Scan for the cell matching the given text and deliver its [X, Y] coordinate at center. 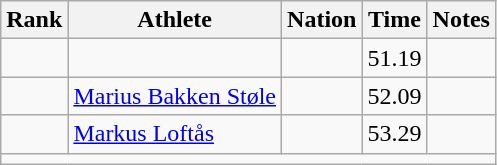
Nation [322, 20]
Markus Loftås [175, 134]
Rank [34, 20]
53.29 [394, 134]
Notes [461, 20]
Time [394, 20]
Athlete [175, 20]
52.09 [394, 96]
Marius Bakken Støle [175, 96]
51.19 [394, 58]
